Return (x, y) of the center of cell containing provided text 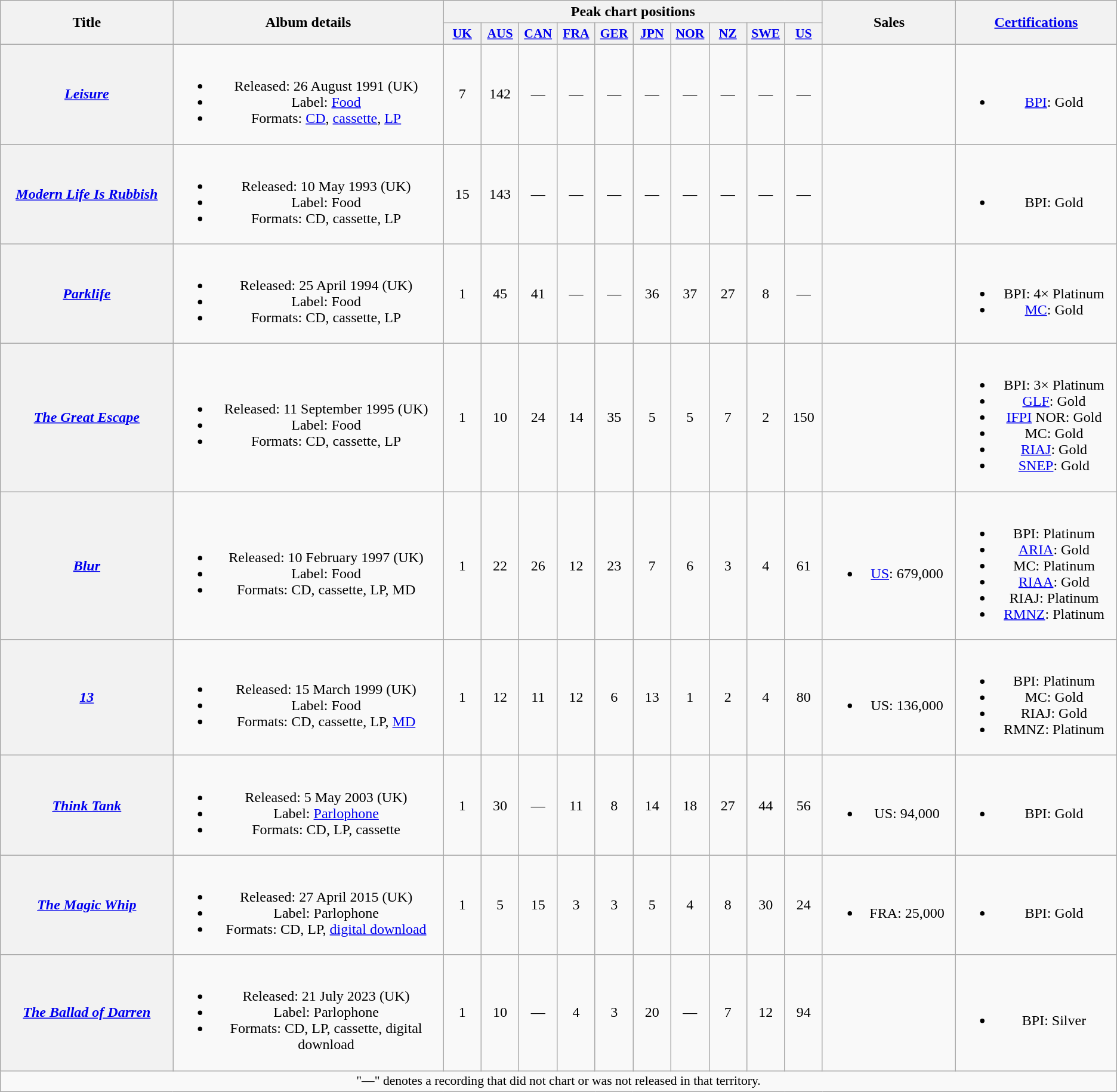
Released: 10 February 1997 (UK)Label: FoodFormats: CD, cassette, LP, MD (308, 566)
Modern Life Is Rubbish (87, 195)
Blur (87, 566)
Released: 27 April 2015 (UK)Label: ParlophoneFormats: CD, LP, digital download (308, 905)
Peak chart positions (632, 12)
61 (803, 566)
SWE (766, 34)
AUS (500, 34)
BPI: 3× PlatinumGLF: GoldIFPI NOR: GoldMC: GoldRIAJ: GoldSNEP: Gold (1036, 418)
Released: 25 April 1994 (UK)Label: FoodFormats: CD, cassette, LP (308, 294)
Leisure (87, 94)
23 (614, 566)
Released: 21 July 2023 (UK)Label: ParlophoneFormats: CD, LP, cassette, digital download (308, 1013)
37 (690, 294)
36 (652, 294)
Think Tank (87, 806)
The Ballad of Darren (87, 1013)
20 (652, 1013)
The Great Escape (87, 418)
Sales (889, 23)
94 (803, 1013)
US (803, 34)
Released: 5 May 2003 (UK)Label: ParlophoneFormats: CD, LP, cassette (308, 806)
56 (803, 806)
Released: 11 September 1995 (UK)Label: FoodFormats: CD, cassette, LP (308, 418)
142 (500, 94)
41 (538, 294)
US: 94,000 (889, 806)
Released: 26 August 1991 (UK)Label: FoodFormats: CD, cassette, LP (308, 94)
BPI: Silver (1036, 1013)
The Magic Whip (87, 905)
26 (538, 566)
22 (500, 566)
80 (803, 698)
143 (500, 195)
GER (614, 34)
UK (462, 34)
150 (803, 418)
Album details (308, 23)
45 (500, 294)
Released: 10 May 1993 (UK)Label: FoodFormats: CD, cassette, LP (308, 195)
NOR (690, 34)
US: 136,000 (889, 698)
FRA: 25,000 (889, 905)
"—" denotes a recording that did not chart or was not released in that territory. (558, 1081)
US: 679,000 (889, 566)
Released: 15 March 1999 (UK)Label: FoodFormats: CD, cassette, LP, MD (308, 698)
35 (614, 418)
44 (766, 806)
BPI: 4× PlatinumMC: Gold (1036, 294)
FRA (576, 34)
BPI: PlatinumMC: GoldRIAJ: GoldRMNZ: Platinum (1036, 698)
18 (690, 806)
Certifications (1036, 23)
NZ (728, 34)
CAN (538, 34)
Title (87, 23)
JPN (652, 34)
Parklife (87, 294)
BPI: PlatinumARIA: GoldMC: PlatinumRIAA: GoldRIAJ: PlatinumRMNZ: Platinum (1036, 566)
